Return (X, Y) of the center of cell containing provided text 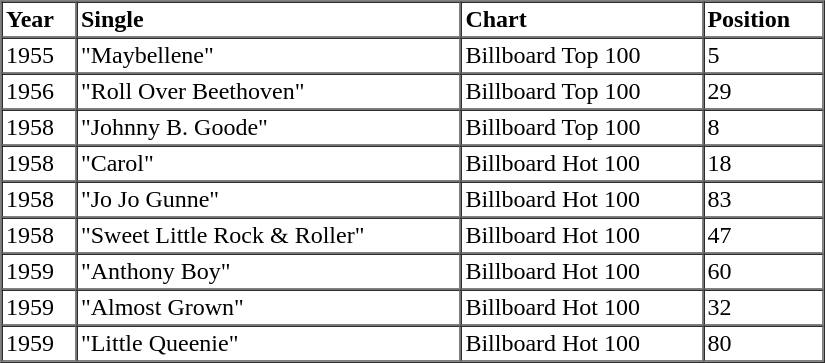
"Johnny B. Goode" (268, 128)
"Maybellene" (268, 56)
Chart (582, 20)
47 (764, 236)
29 (764, 92)
80 (764, 344)
83 (764, 200)
Single (268, 20)
"Sweet Little Rock & Roller" (268, 236)
5 (764, 56)
"Carol" (268, 164)
18 (764, 164)
1955 (40, 56)
"Anthony Boy" (268, 272)
"Jo Jo Gunne" (268, 200)
60 (764, 272)
"Little Queenie" (268, 344)
8 (764, 128)
"Almost Grown" (268, 308)
Position (764, 20)
Year (40, 20)
"Roll Over Beethoven" (268, 92)
32 (764, 308)
1956 (40, 92)
